From the cell containing the given text, extract its center point as (x, y) coordinate. 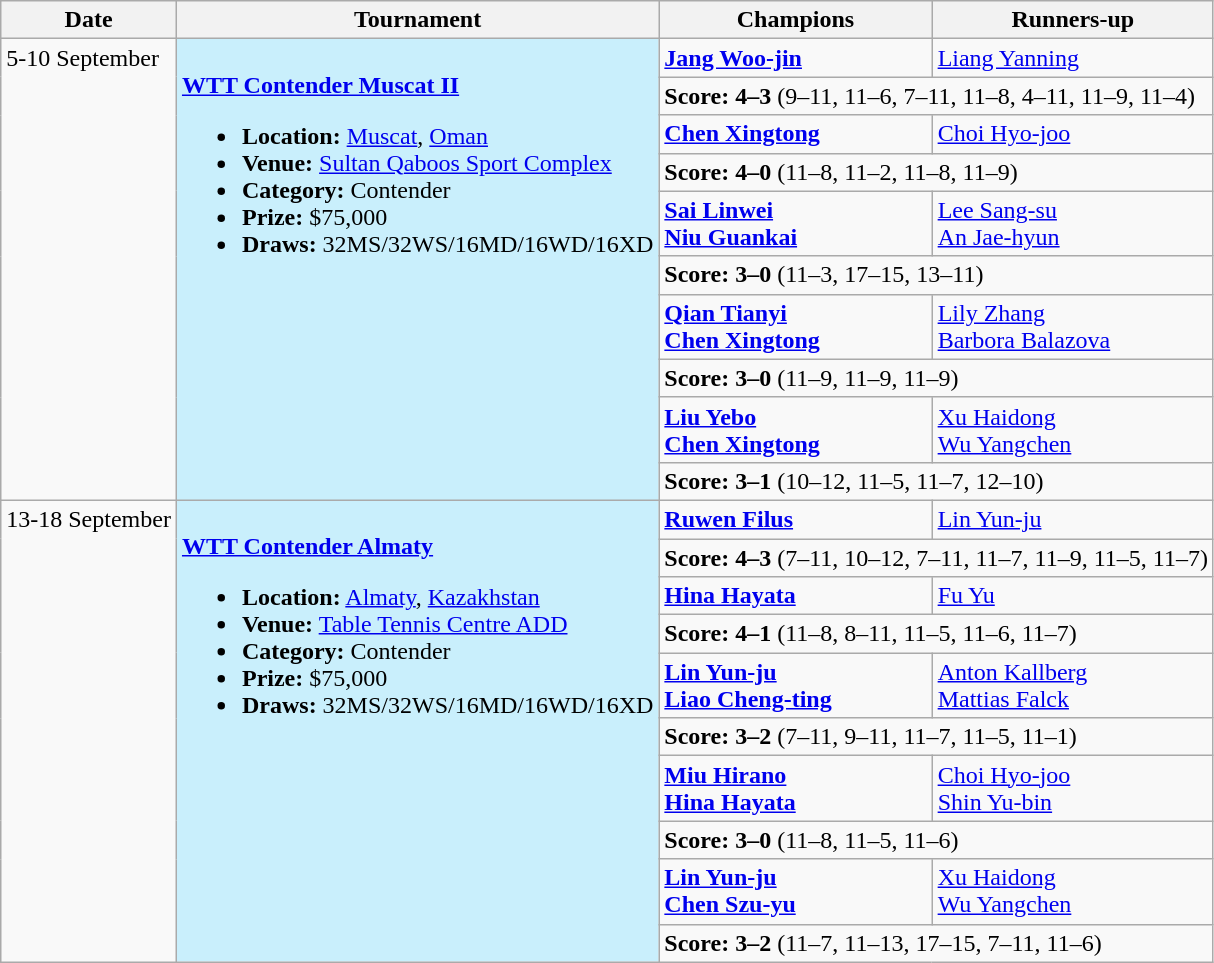
Score: 3–2 (11–7, 11–13, 17–15, 7–11, 11–6) (936, 943)
Liu Yebo Chen Xingtong (796, 430)
Qian Tianyi Chen Xingtong (796, 326)
Lee Sang-su An Jae-hyun (1072, 224)
Score: 3–0 (11–9, 11–9, 11–9) (936, 378)
Score: 3–0 (11–8, 11–5, 11–6) (936, 840)
Champions (796, 20)
Anton Kallberg Mattias Falck (1072, 686)
Hina Hayata (796, 596)
Score: 4–3 (7–11, 10–12, 7–11, 11–7, 11–9, 11–5, 11–7) (936, 557)
13-18 September (89, 731)
Fu Yu (1072, 596)
Score: 4–3 (9–11, 11–6, 7–11, 11–8, 4–11, 11–9, 11–4) (936, 96)
Jang Woo-jin (796, 58)
Ruwen Filus (796, 519)
WTT Contender AlmatyLocation: Almaty, KazakhstanVenue: Table Tennis Centre ADDCategory: ContenderPrize: $75,000Draws: 32MS/32WS/16MD/16WD/16XD (417, 731)
Chen Xingtong (796, 134)
Miu Hirano Hina Hayata (796, 788)
Lin Yun-ju Liao Cheng-ting (796, 686)
Score: 3–0 (11–3, 17–15, 13–11) (936, 275)
Lin Yun-ju (1072, 519)
Liang Yanning (1072, 58)
Score: 3–1 (10–12, 11–5, 11–7, 12–10) (936, 481)
Score: 4–0 (11–8, 11–2, 11–8, 11–9) (936, 172)
Tournament (417, 20)
Score: 3–2 (7–11, 9–11, 11–7, 11–5, 11–1) (936, 737)
Choi Hyo-joo (1072, 134)
Runners-up (1072, 20)
Lin Yun-ju Chen Szu-yu (796, 892)
WTT Contender Muscat IILocation: Muscat, OmanVenue: Sultan Qaboos Sport ComplexCategory: ContenderPrize: $75,000Draws: 32MS/32WS/16MD/16WD/16XD (417, 270)
Score: 4–1 (11–8, 8–11, 11–5, 11–6, 11–7) (936, 634)
5-10 September (89, 270)
Choi Hyo-joo Shin Yu-bin (1072, 788)
Sai Linwei Niu Guankai (796, 224)
Date (89, 20)
Lily Zhang Barbora Balazova (1072, 326)
